From the cell containing the given text, extract its center point as (X, Y) coordinate. 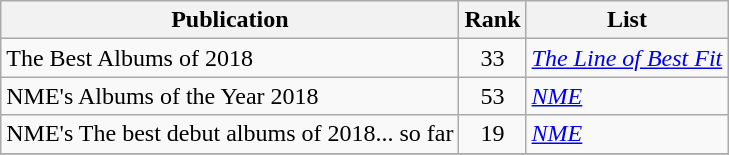
Rank (492, 20)
53 (492, 96)
The Line of Best Fit (627, 58)
NME's The best debut albums of 2018... so far (230, 134)
19 (492, 134)
The Best Albums of 2018 (230, 58)
List (627, 20)
Publication (230, 20)
NME's Albums of the Year 2018 (230, 96)
33 (492, 58)
